Determine the [X, Y] coordinate at the center of the cell enclosing the given text.  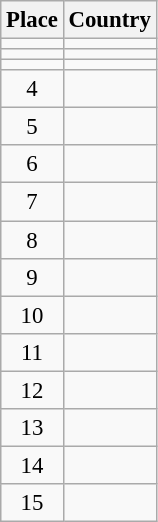
15 [32, 503]
13 [32, 428]
12 [32, 390]
10 [32, 315]
14 [32, 465]
8 [32, 240]
Country [110, 20]
Place [32, 20]
6 [32, 165]
9 [32, 277]
7 [32, 202]
4 [32, 89]
5 [32, 127]
11 [32, 352]
